Pinpoint the cell where the given text exists, returning its (X, Y) midpoint coordinate. 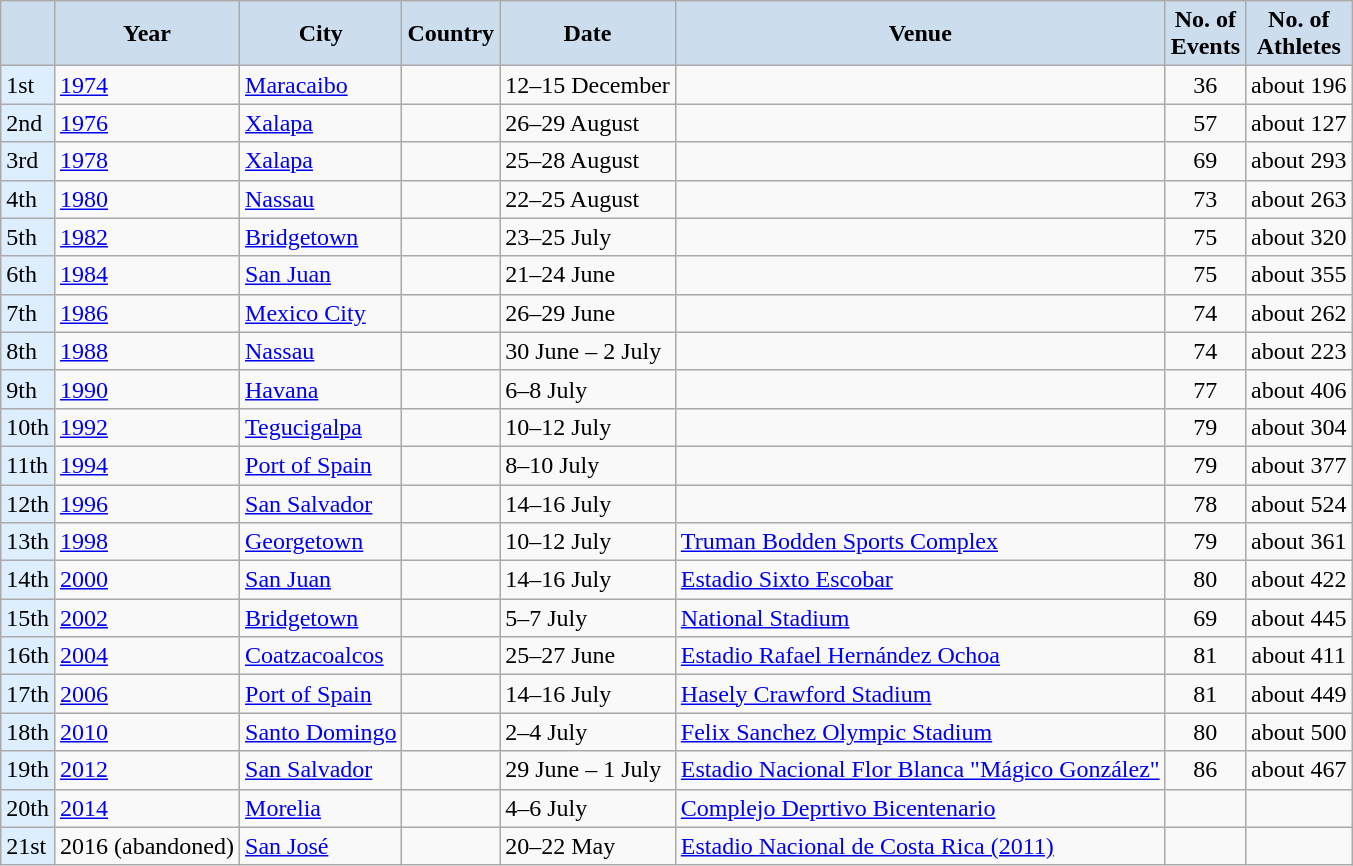
No. of Events (1205, 34)
30 June – 2 July (588, 351)
1982 (146, 237)
1990 (146, 389)
17th (28, 694)
36 (1205, 85)
7th (28, 313)
6th (28, 275)
1st (28, 85)
about 524 (1299, 503)
4–6 July (588, 808)
Estadio Rafael Hernández Ochoa (920, 656)
25–27 June (588, 656)
Morelia (321, 808)
about 411 (1299, 656)
21–24 June (588, 275)
Hasely Crawford Stadium (920, 694)
about 223 (1299, 351)
Mexico City (321, 313)
Truman Bodden Sports Complex (920, 542)
about 293 (1299, 161)
Georgetown (321, 542)
Santo Domingo (321, 732)
about 263 (1299, 199)
23–25 July (588, 237)
Maracaibo (321, 85)
8–10 July (588, 465)
5th (28, 237)
2010 (146, 732)
2014 (146, 808)
57 (1205, 123)
1974 (146, 85)
1988 (146, 351)
Complejo Deprtivo Bicentenario (920, 808)
1980 (146, 199)
2004 (146, 656)
4th (28, 199)
1996 (146, 503)
1976 (146, 123)
10th (28, 427)
86 (1205, 770)
19th (28, 770)
Country (451, 34)
8th (28, 351)
18th (28, 732)
Estadio Sixto Escobar (920, 580)
2002 (146, 618)
2012 (146, 770)
Felix Sanchez Olympic Stadium (920, 732)
Tegucigalpa (321, 427)
1986 (146, 313)
San José (321, 846)
1998 (146, 542)
about 467 (1299, 770)
12–15 December (588, 85)
12th (28, 503)
Coatzacoalcos (321, 656)
about 445 (1299, 618)
about 361 (1299, 542)
26–29 August (588, 123)
2nd (28, 123)
21st (28, 846)
about 377 (1299, 465)
about 196 (1299, 85)
about 355 (1299, 275)
about 262 (1299, 313)
15th (28, 618)
about 127 (1299, 123)
about 500 (1299, 732)
about 422 (1299, 580)
22–25 August (588, 199)
1978 (146, 161)
2016 (abandoned) (146, 846)
16th (28, 656)
2000 (146, 580)
20–22 May (588, 846)
about 449 (1299, 694)
1994 (146, 465)
Year (146, 34)
City (321, 34)
14th (28, 580)
Estadio Nacional de Costa Rica (2011) (920, 846)
25–28 August (588, 161)
77 (1205, 389)
13th (28, 542)
1992 (146, 427)
Date (588, 34)
20th (28, 808)
Venue (920, 34)
3rd (28, 161)
No. ofAthletes (1299, 34)
2006 (146, 694)
Havana (321, 389)
6–8 July (588, 389)
2–4 July (588, 732)
11th (28, 465)
Estadio Nacional Flor Blanca "Mágico González" (920, 770)
1984 (146, 275)
26–29 June (588, 313)
about 406 (1299, 389)
5–7 July (588, 618)
National Stadium (920, 618)
73 (1205, 199)
78 (1205, 503)
about 320 (1299, 237)
about 304 (1299, 427)
29 June – 1 July (588, 770)
9th (28, 389)
